Return the [x, y] coordinate for the center point of the cell that contains the specified text.  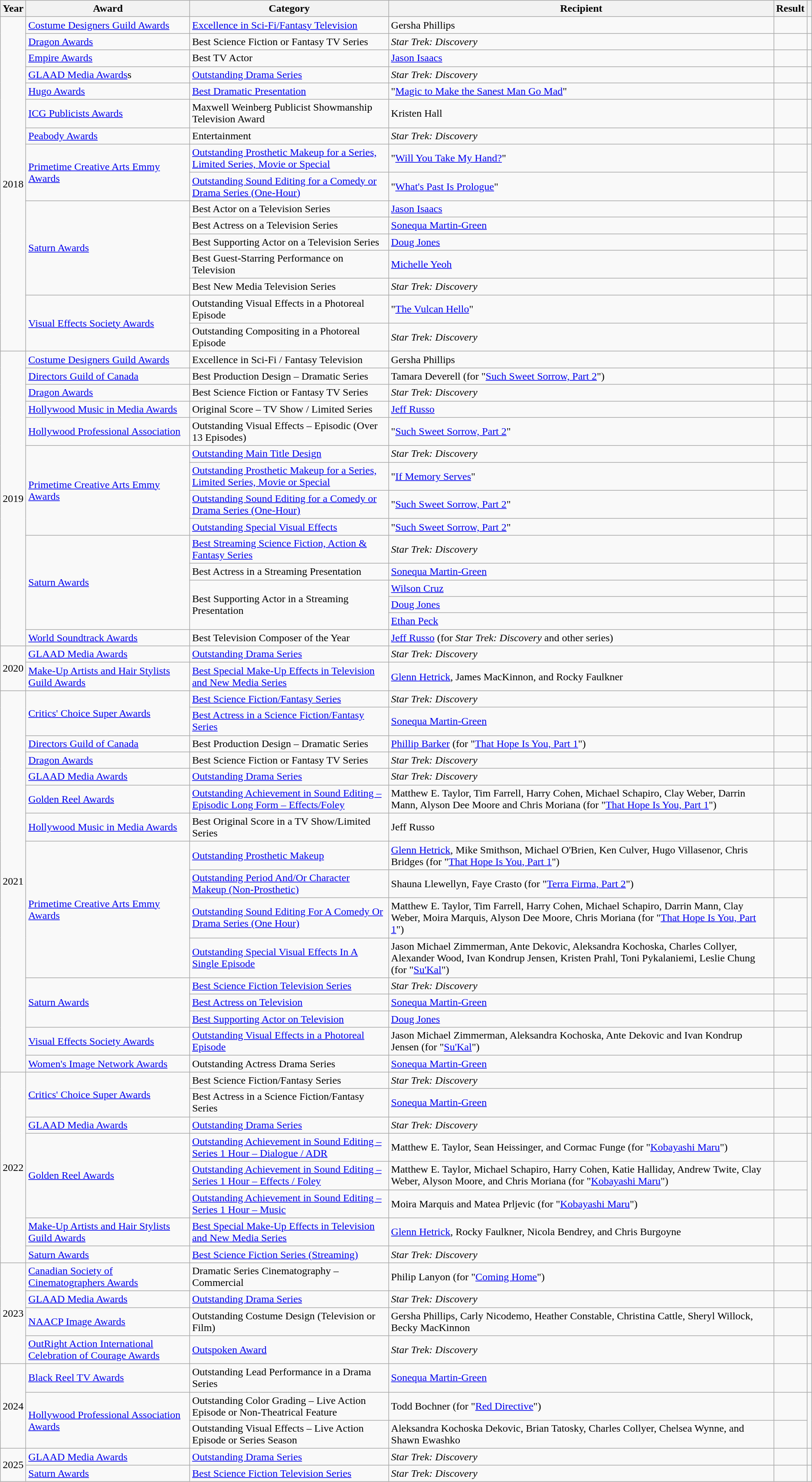
Moira Marquis and Matea Prljevic (for "Kobayashi Maru") [581, 1203]
Jeff Russo (for Star Trek: Discovery and other series) [581, 638]
2021 [13, 882]
Kristen Hall [581, 114]
Outstanding Sound Editing For A Comedy Or Drama Series (One Hour) [289, 918]
Glenn Hetrick, Mike Smithson, Michael O'Brien, Ken Culver, Hugo Villasenor, Chris Bridges (for "That Hope Is You, Part 1") [581, 856]
Best Science Fiction Series (Streaming) [289, 1254]
Best Supporting Actor on Television [289, 1019]
Outstanding Special Visual Effects In A Single Episode [289, 958]
Best TV Actor [289, 58]
"What's Past Is Prologue" [581, 187]
Best Supporting Actor in a Streaming Presentation [289, 604]
Shauna Llewellyn, Faye Crasto (for "Terra Firma, Part 2") [581, 883]
OutRight Action International Celebration of Courage Awards [108, 1350]
Award [108, 9]
Outstanding Achievement in Sound Editing – Episodic Long Form – Effects/Foley [289, 799]
2020 [13, 668]
Gersha Phillips, Carly Nicodemo, Heather Constable, Christina Cattle, Sheryl Willock, Becky MacKinnon [581, 1321]
Outstanding Special Visual Effects [289, 527]
Outstanding Costume Design (Television or Film) [289, 1321]
Ethan Peck [581, 621]
Glenn Hetrick, James MacKinnon, and Rocky Faulkner [581, 677]
Outstanding Prosthetic Makeup [289, 856]
Best Actress in a Streaming Presentation [289, 571]
Category [289, 9]
Hollywood Professional Association Awards [108, 1420]
Excellence in Sci-Fi/Fantasy Television [289, 25]
Best Actress on a Television Series [289, 225]
Best Guest-Starring Performance on Television [289, 265]
2024 [13, 1407]
Todd Bochner (for "Red Directive") [581, 1407]
ICG Publicists Awards [108, 114]
Empire Awards [108, 58]
Jason Michael Zimmerman, Aleksandra Kochoska, Ante Dekovic and Ivan Kondrup Jensen (for "Su'Kal") [581, 1041]
Philip Lanyon (for "Coming Home") [581, 1276]
Original Score – TV Show / Limited Series [289, 409]
Best Original Score in a TV Show/Limited Series [289, 827]
Matthew E. Taylor, Michael Schapiro, Harry Cohen, Katie Halliday, Andrew Twite, Clay Weber, Alyson Moore, and Chris Moriana (for "Kobayashi Maru") [581, 1176]
Black Reel TV Awards [108, 1378]
Best Television Composer of the Year [289, 638]
Outstanding Compositing in a Photoreal Episode [289, 338]
NAACP Image Awards [108, 1321]
2022 [13, 1167]
Matthew E. Taylor, Sean Heissinger, and Cormac Funge (for "Kobayashi Maru") [581, 1147]
"Magic to Make the Sanest Man Go Mad" [581, 91]
Entertainment [289, 136]
Phillip Barker (for "That Hope Is You, Part 1") [581, 744]
Best Streaming Science Fiction, Action & Fantasy Series [289, 549]
Outstanding Main Title Design [289, 454]
Outstanding Color Grading – Live Action Episode or Non-Theatrical Feature [289, 1407]
Peabody Awards [108, 136]
Outstanding Visual Effects – Live Action Episode or Series Season [289, 1434]
Outstanding Achievement in Sound Editing – Series 1 Hour – Dialogue / ADR [289, 1147]
Hugo Awards [108, 91]
Maxwell Weinberg Publicist Showmanship Television Award [289, 114]
Outstanding Period And/Or Character Makeup (Non-Prosthetic) [289, 883]
Excellence in Sci-Fi / Fantasy Television [289, 360]
Hollywood Professional Association [108, 431]
Recipient [581, 9]
Tamara Deverell (for "Such Sweet Sorrow, Part 2") [581, 376]
2023 [13, 1313]
Wilson Cruz [581, 588]
2025 [13, 1465]
Best New Media Television Series [289, 287]
Best Actress on Television [289, 1003]
Result [790, 9]
Outstanding Visual Effects – Episodic (Over 13 Episodes) [289, 431]
World Soundtrack Awards [108, 638]
Best Dramatic Presentation [289, 91]
Outspoken Award [289, 1350]
Outstanding Achievement in Sound Editing – Series 1 Hour – Music [289, 1203]
Best Actor on a Television Series [289, 209]
Dramatic Series Cinematography – Commercial [289, 1276]
2019 [13, 499]
Glenn Hetrick, Rocky Faulkner, Nicola Bendrey, and Chris Burgoyne [581, 1232]
Women's Image Network Awards [108, 1064]
"If Memory Serves" [581, 476]
Best Supporting Actor on a Television Series [289, 242]
Michelle Yeoh [581, 265]
Outstanding Actress Drama Series [289, 1064]
Year [13, 9]
Canadian Society of Cinematographers Awards [108, 1276]
Outstanding Lead Performance in a Drama Series [289, 1378]
"Will You Take My Hand?" [581, 158]
GLAAD Media Awardss [108, 75]
"The Vulcan Hello" [581, 309]
Aleksandra Kochoska Dekovic, Brian Tatosky, Charles Collyer, Chelsea Wynne, and Shawn Ewashko [581, 1434]
2018 [13, 184]
Outstanding Achievement in Sound Editing – Series 1 Hour – Effects / Foley [289, 1176]
